Find where the given text appears and provide that cell's center as (X, Y) coordinate. 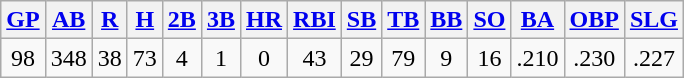
SLG (654, 20)
16 (490, 58)
RBI (315, 20)
73 (144, 58)
43 (315, 58)
79 (404, 58)
9 (446, 58)
GP (23, 20)
.227 (654, 58)
TB (404, 20)
98 (23, 58)
29 (361, 58)
4 (182, 58)
2B (182, 20)
R (110, 20)
SB (361, 20)
38 (110, 58)
.210 (538, 58)
AB (68, 20)
348 (68, 58)
0 (264, 58)
SO (490, 20)
H (144, 20)
1 (220, 58)
HR (264, 20)
OBP (594, 20)
.230 (594, 58)
BA (538, 20)
BB (446, 20)
3B (220, 20)
